Return (X, Y) of the center of cell containing provided text 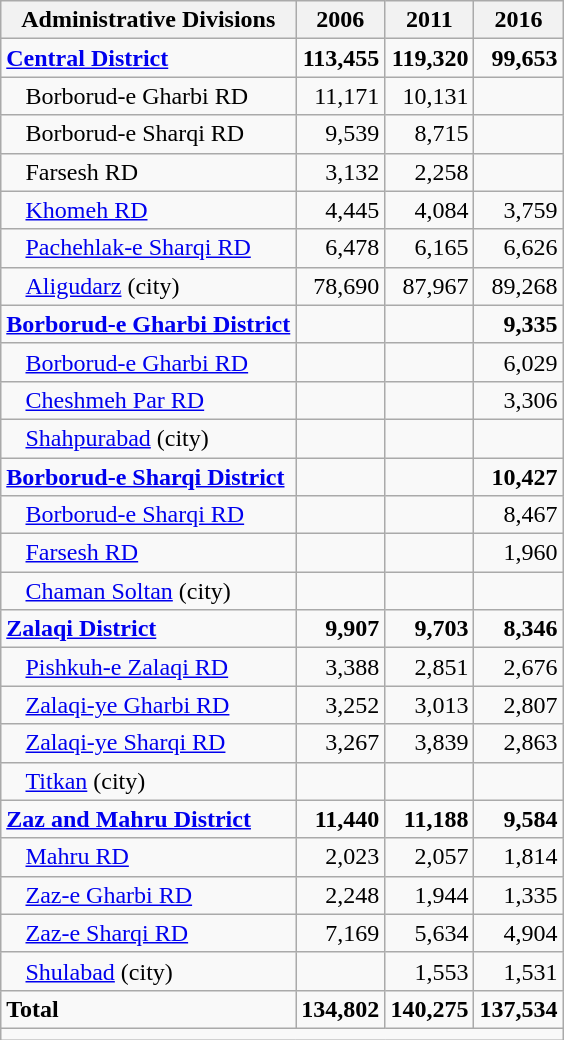
3,252 (340, 705)
11,171 (340, 96)
9,539 (340, 134)
2,023 (340, 857)
119,320 (430, 58)
Zaz-e Gharbi RD (148, 895)
2006 (340, 20)
4,084 (430, 210)
6,626 (518, 248)
10,427 (518, 477)
6,029 (518, 362)
6,165 (430, 248)
113,455 (340, 58)
11,440 (340, 819)
9,584 (518, 819)
8,346 (518, 629)
10,131 (430, 96)
2,057 (430, 857)
2011 (430, 20)
1,944 (430, 895)
11,188 (430, 819)
Aligudarz (city) (148, 286)
Borborud-e Gharbi District (148, 324)
7,169 (340, 933)
78,690 (340, 286)
1,531 (518, 971)
99,653 (518, 58)
Total (148, 1009)
89,268 (518, 286)
Central District (148, 58)
3,839 (430, 743)
Shulabad (city) (148, 971)
1,553 (430, 971)
Cheshmeh Par RD (148, 400)
4,904 (518, 933)
2,807 (518, 705)
1,335 (518, 895)
Zalaqi-ye Gharbi RD (148, 705)
2,863 (518, 743)
Pishkuh-e Zalaqi RD (148, 667)
8,467 (518, 515)
4,445 (340, 210)
3,388 (340, 667)
Mahru RD (148, 857)
Chaman Soltan (city) (148, 591)
9,907 (340, 629)
Pachehlak-e Sharqi RD (148, 248)
2,258 (430, 172)
Zaz-e Sharqi RD (148, 933)
Zalaqi-ye Sharqi RD (148, 743)
140,275 (430, 1009)
87,967 (430, 286)
3,759 (518, 210)
9,335 (518, 324)
Borborud-e Sharqi District (148, 477)
Shahpurabad (city) (148, 438)
3,306 (518, 400)
3,132 (340, 172)
Zaz and Mahru District (148, 819)
134,802 (340, 1009)
Khomeh RD (148, 210)
Zalaqi District (148, 629)
3,267 (340, 743)
9,703 (430, 629)
2,248 (340, 895)
2,676 (518, 667)
5,634 (430, 933)
137,534 (518, 1009)
8,715 (430, 134)
3,013 (430, 705)
2,851 (430, 667)
Titkan (city) (148, 781)
2016 (518, 20)
1,814 (518, 857)
1,960 (518, 553)
Administrative Divisions (148, 20)
6,478 (340, 248)
